Provide the (X, Y) coordinate of the cell's center where the given text is located.  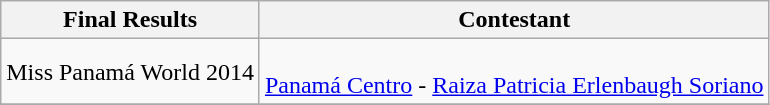
Panamá Centro - Raiza Patricia Erlenbaugh Soriano (514, 72)
Miss Panamá World 2014 (130, 72)
Contestant (514, 20)
Final Results (130, 20)
